Detect which cell encompasses the target text, then output its [X, Y] center coordinate. 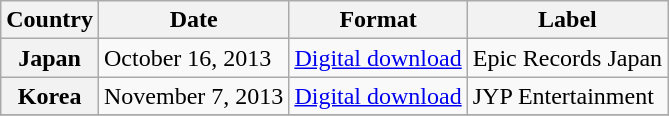
October 16, 2013 [193, 58]
JYP Entertainment [567, 96]
November 7, 2013 [193, 96]
Japan [50, 58]
Korea [50, 96]
Format [378, 20]
Label [567, 20]
Country [50, 20]
Date [193, 20]
Epic Records Japan [567, 58]
